Identify which cell holds the provided text, then report its [X, Y] central coordinate. 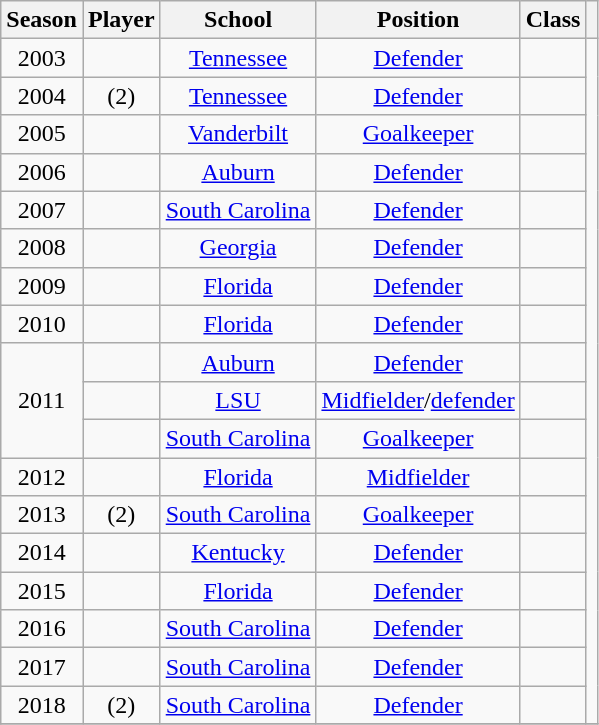
2009 [42, 286]
School [238, 20]
2010 [42, 324]
Georgia [238, 248]
2015 [42, 591]
Season [42, 20]
Midfielder [418, 477]
Class [553, 20]
2014 [42, 553]
Position [418, 20]
2018 [42, 705]
2005 [42, 134]
2004 [42, 96]
2016 [42, 629]
2003 [42, 58]
LSU [238, 400]
2006 [42, 172]
2012 [42, 477]
Player [121, 20]
2011 [42, 400]
Vanderbilt [238, 134]
2017 [42, 667]
2013 [42, 515]
2008 [42, 248]
2007 [42, 210]
Kentucky [238, 553]
Midfielder/defender [418, 400]
